Provide the [X, Y] coordinate of the cell's center where the given text is located.  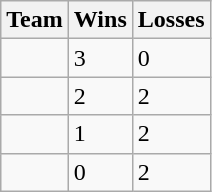
1 [100, 134]
3 [100, 58]
Wins [100, 20]
Team [35, 20]
Losses [171, 20]
